Locate the cell with the specified text and output its (X, Y) center coordinate. 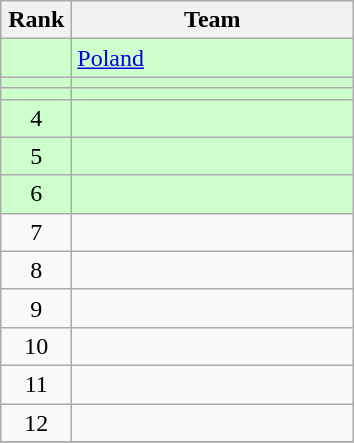
5 (36, 156)
Poland (212, 58)
12 (36, 423)
10 (36, 346)
7 (36, 232)
4 (36, 118)
8 (36, 270)
6 (36, 194)
11 (36, 384)
Team (212, 20)
9 (36, 308)
Rank (36, 20)
